Search for the cell housing the specified text and yield its [x, y] center coordinate. 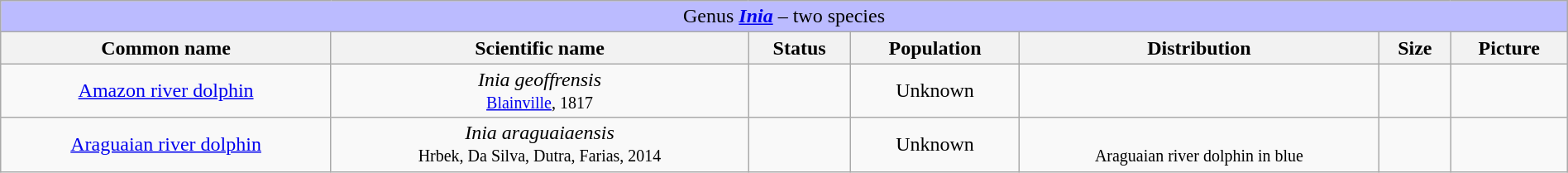
Common name [166, 48]
Distribution [1199, 48]
Scientific name [539, 48]
Population [935, 48]
Araguaian river dolphin in blue [1199, 144]
Picture [1508, 48]
Araguaian river dolphin [166, 144]
Inia araguaiaensisHrbek, Da Silva, Dutra, Farias, 2014 [539, 144]
Amazon river dolphin [166, 91]
Size [1416, 48]
Status [800, 48]
Inia geoffrensisBlainville, 1817 [539, 91]
Genus Inia – two species [784, 17]
